Return the [X, Y] coordinate for the center point of the cell that contains the specified text.  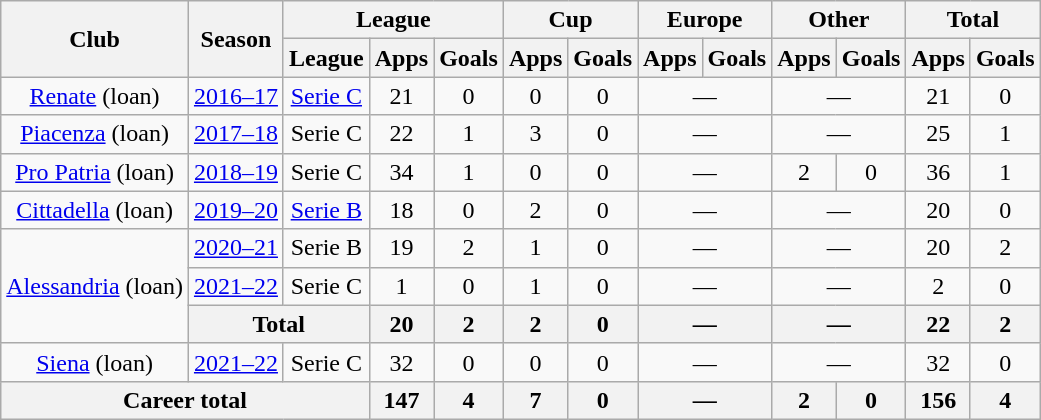
2019–20 [236, 210]
Other [839, 20]
Renate (loan) [95, 96]
Pro Patria (loan) [95, 172]
156 [938, 400]
7 [535, 400]
2016–17 [236, 96]
36 [938, 172]
Cup [570, 20]
25 [938, 134]
147 [401, 400]
2017–18 [236, 134]
18 [401, 210]
Cittadella (loan) [95, 210]
Europe [705, 20]
Career total [185, 400]
2020–21 [236, 248]
34 [401, 172]
Club [95, 39]
Alessandria (loan) [95, 286]
Season [236, 39]
19 [401, 248]
2018–19 [236, 172]
Piacenza (loan) [95, 134]
Siena (loan) [95, 362]
3 [535, 134]
